Identify which cell holds the provided text, then report its [x, y] central coordinate. 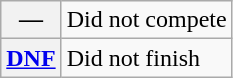
Did not finish [146, 58]
DNF [31, 58]
Did not compete [146, 20]
— [31, 20]
